For the text-containing cell, return its midpoint in (x, y) coordinate format. 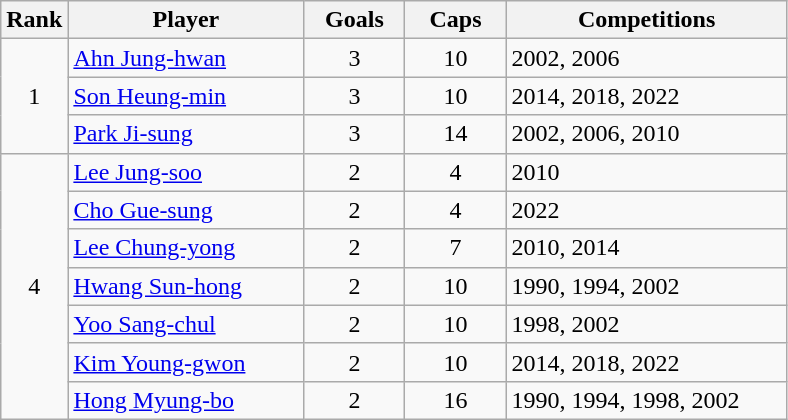
2010 (646, 172)
Rank (34, 20)
Lee Jung-soo (186, 172)
1 (34, 96)
Son Heung-min (186, 96)
Park Ji-sung (186, 134)
Player (186, 20)
14 (456, 134)
Cho Gue-sung (186, 210)
Competitions (646, 20)
Hwang Sun-hong (186, 286)
2010, 2014 (646, 248)
1990, 1994, 2002 (646, 286)
1998, 2002 (646, 324)
2002, 2006, 2010 (646, 134)
Kim Young-gwon (186, 362)
7 (456, 248)
2022 (646, 210)
Lee Chung-yong (186, 248)
Caps (456, 20)
2002, 2006 (646, 58)
16 (456, 400)
1990, 1994, 1998, 2002 (646, 400)
Hong Myung-bo (186, 400)
Goals (354, 20)
Yoo Sang-chul (186, 324)
Ahn Jung-hwan (186, 58)
